Identify which cell holds the provided text, then report its (x, y) central coordinate. 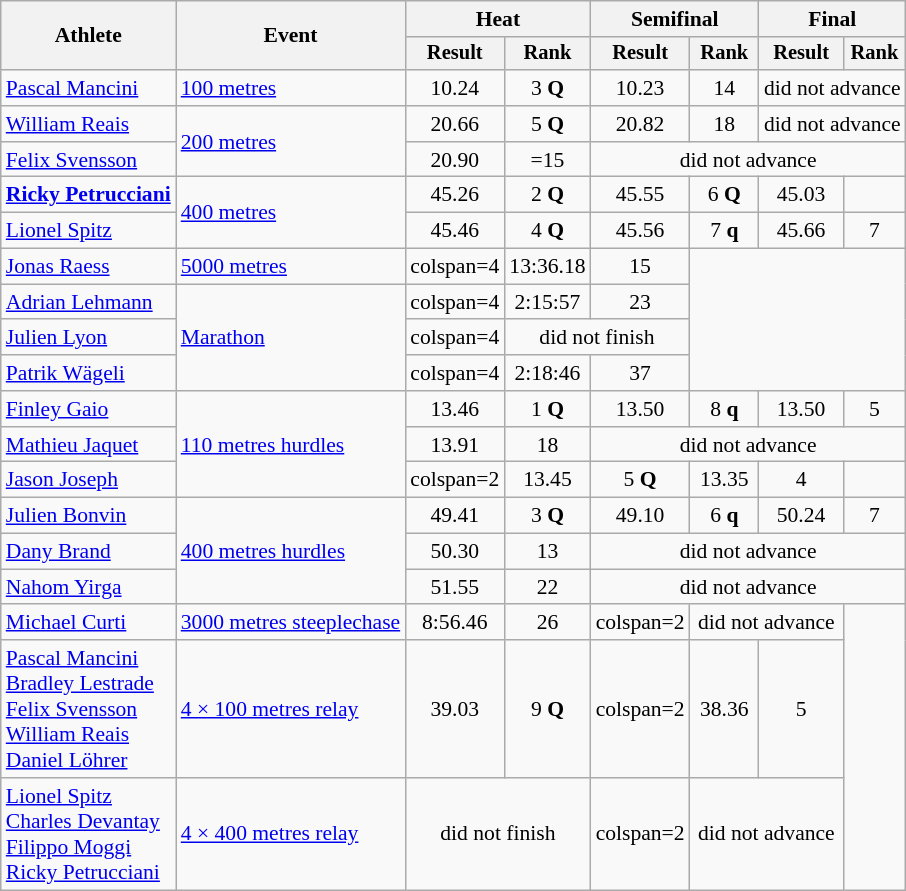
Adrian Lehmann (88, 302)
45.56 (640, 231)
Heat (498, 19)
8 q (724, 409)
50.30 (454, 552)
400 metres (291, 212)
100 metres (291, 88)
45.26 (454, 195)
Pascal ManciniBradley LestradeFelix SvenssonWilliam ReaisDaniel Löhrer (88, 709)
26 (547, 623)
23 (640, 302)
13.91 (454, 445)
Pascal Mancini (88, 88)
13.45 (547, 480)
Dany Brand (88, 552)
Julien Bonvin (88, 516)
20.82 (640, 124)
Mathieu Jaquet (88, 445)
4 (801, 480)
Finley Gaio (88, 409)
2:18:46 (547, 373)
50.24 (801, 516)
Lionel Spitz (88, 231)
110 metres hurdles (291, 444)
=15 (547, 160)
10.24 (454, 88)
Nahom Yirga (88, 587)
6 Q (724, 195)
39.03 (454, 709)
20.90 (454, 160)
10.23 (640, 88)
Athlete (88, 36)
45.66 (801, 231)
3000 metres steeplechase (291, 623)
22 (547, 587)
7 q (724, 231)
2:15:57 (547, 302)
1 Q (547, 409)
Jonas Raess (88, 267)
4 Q (547, 231)
Felix Svensson (88, 160)
Jason Joseph (88, 480)
13 (547, 552)
15 (640, 267)
2 Q (547, 195)
Semifinal (675, 19)
Marathon (291, 338)
Lionel SpitzCharles DevantayFilippo MoggiRicky Petrucciani (88, 834)
45.03 (801, 195)
Patrik Wägeli (88, 373)
14 (724, 88)
45.46 (454, 231)
49.41 (454, 516)
4 × 100 metres relay (291, 709)
13.46 (454, 409)
20.66 (454, 124)
200 metres (291, 142)
5000 metres (291, 267)
45.55 (640, 195)
6 q (724, 516)
4 × 400 metres relay (291, 834)
51.55 (454, 587)
49.10 (640, 516)
Event (291, 36)
13:36.18 (547, 267)
37 (640, 373)
Ricky Petrucciani (88, 195)
8:56.46 (454, 623)
38.36 (724, 709)
400 metres hurdles (291, 552)
9 Q (547, 709)
Final (832, 19)
Julien Lyon (88, 338)
William Reais (88, 124)
Michael Curti (88, 623)
13.35 (724, 480)
